Identify which cell holds the provided text, then report its (x, y) central coordinate. 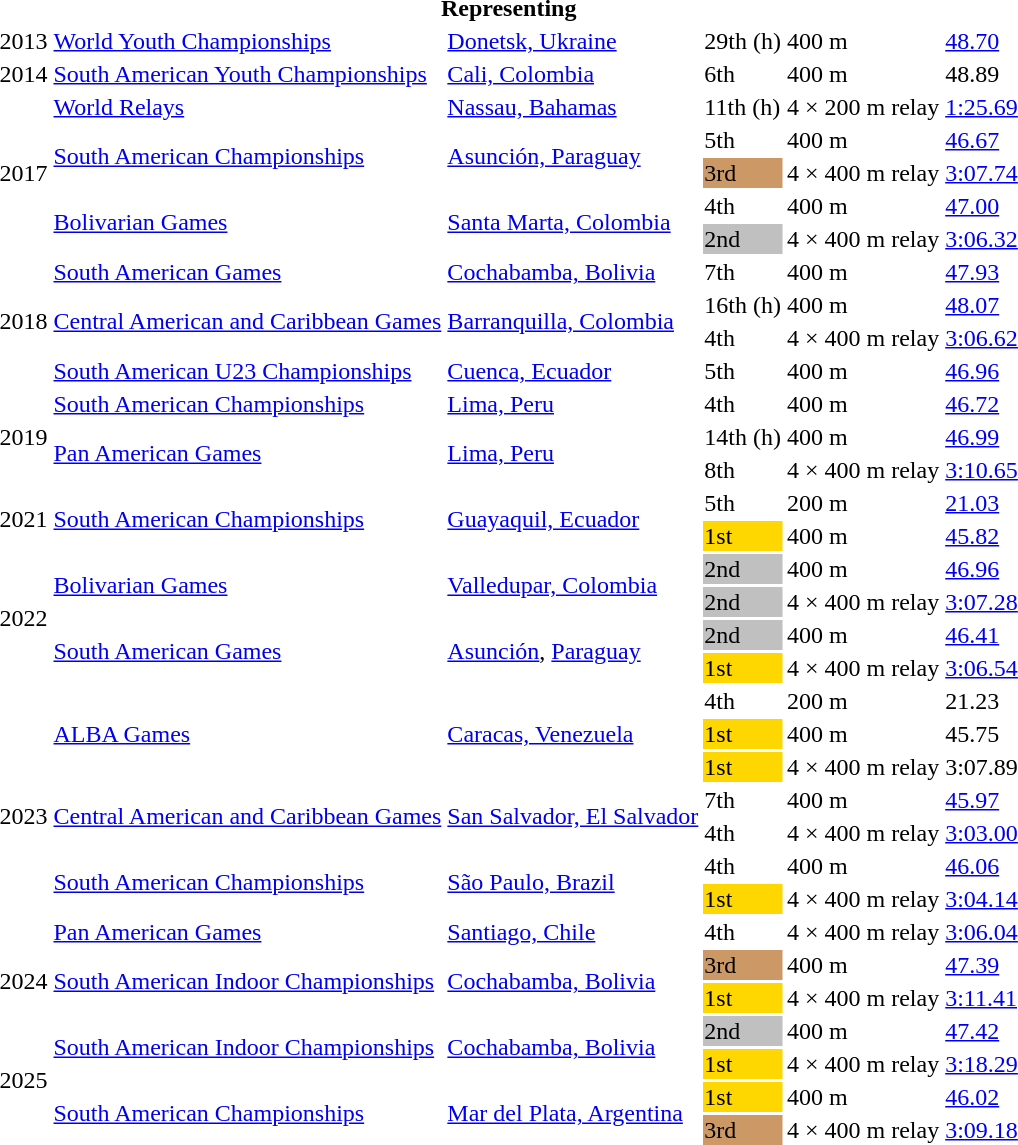
Santiago, Chile (573, 932)
6th (743, 74)
Barranquilla, Colombia (573, 322)
Cuenca, Ecuador (573, 371)
Guayaquil, Ecuador (573, 520)
ALBA Games (248, 734)
São Paulo, Brazil (573, 882)
Santa Marta, Colombia (573, 222)
World Relays (248, 107)
Valledupar, Colombia (573, 586)
San Salvador, El Salvador (573, 816)
Caracas, Venezuela (573, 734)
4 × 200 m relay (864, 107)
Donetsk, Ukraine (573, 41)
South American U23 Championships (248, 371)
Cali, Colombia (573, 74)
11th (h) (743, 107)
29th (h) (743, 41)
World Youth Championships (248, 41)
8th (743, 470)
14th (h) (743, 437)
South American Youth Championships (248, 74)
Nassau, Bahamas (573, 107)
16th (h) (743, 305)
Mar del Plata, Argentina (573, 1114)
